Search for the cell housing the specified text and yield its (X, Y) center coordinate. 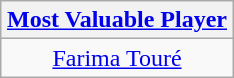
Farima Touré (116, 58)
Most Valuable Player (116, 20)
